Extract the (X, Y) coordinate from the center of the cell holding the provided text.  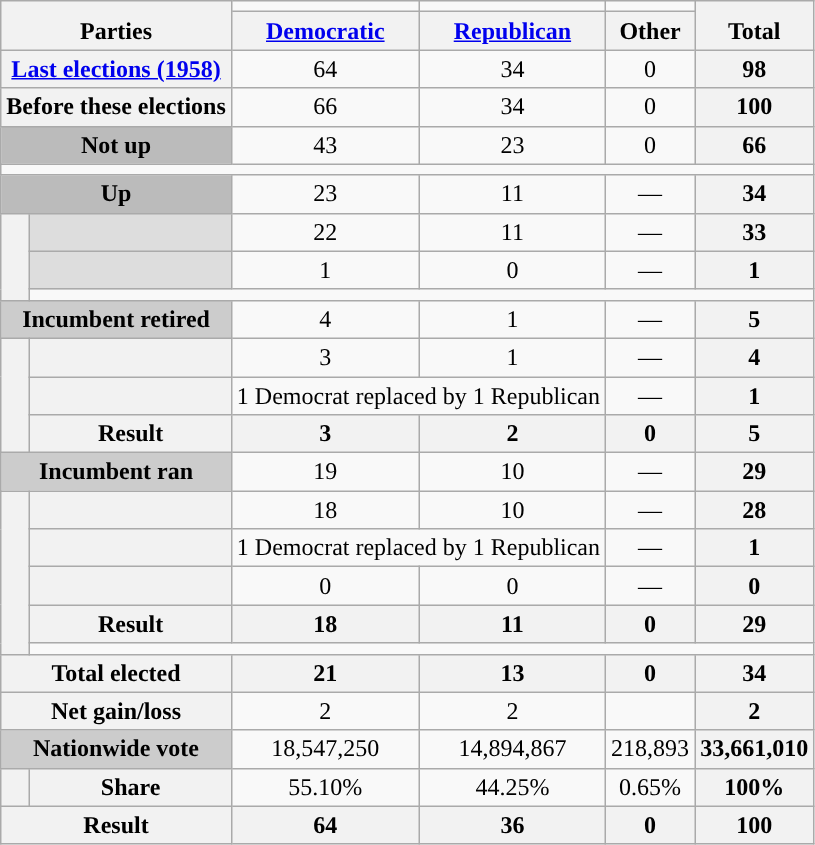
Nationwide vote (116, 749)
100% (754, 787)
Share (130, 787)
33,661,010 (754, 749)
98 (754, 69)
22 (325, 232)
44.25% (512, 787)
19 (325, 472)
Other (650, 31)
Before these elections (116, 107)
55.10% (325, 787)
Net gain/loss (116, 711)
Total elected (116, 673)
18,547,250 (325, 749)
Last elections (1958) (116, 69)
Democratic (325, 31)
36 (512, 825)
218,893 (650, 749)
33 (754, 232)
13 (512, 673)
Up (116, 194)
43 (325, 145)
Not up (116, 145)
21 (325, 673)
Incumbent ran (116, 472)
Total (754, 26)
Incumbent retired (116, 319)
Republican (512, 31)
0.65% (650, 787)
28 (754, 510)
Parties (116, 26)
14,894,867 (512, 749)
